Provide the (X, Y) coordinate of the cell's center where the given text is located.  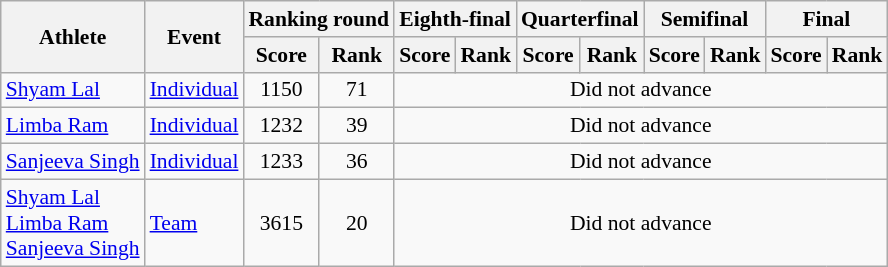
Eighth-final (455, 19)
Final (826, 19)
71 (356, 90)
3615 (281, 222)
1232 (281, 126)
Shyam Lal (73, 90)
Athlete (73, 36)
Event (194, 36)
39 (356, 126)
Sanjeeva Singh (73, 162)
Shyam Lal Limba Ram Sanjeeva Singh (73, 222)
1233 (281, 162)
20 (356, 222)
Limba Ram (73, 126)
36 (356, 162)
Semifinal (705, 19)
Ranking round (318, 19)
Team (194, 222)
1150 (281, 90)
Quarterfinal (580, 19)
